Capture the cell that displays the provided text and extract its (X, Y) central coordinate. 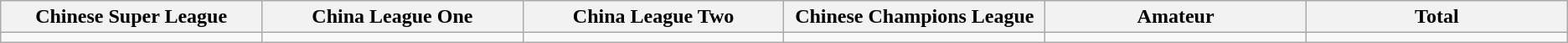
Total (1436, 17)
Chinese Super League (132, 17)
China League Two (653, 17)
Amateur (1176, 17)
Chinese Champions League (915, 17)
China League One (392, 17)
